Output the (x, y) coordinate of the center of the cell containing the given text.  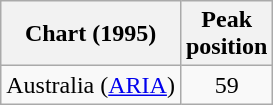
Chart (1995) (91, 34)
Australia (ARIA) (91, 85)
Peakposition (226, 34)
59 (226, 85)
